From the cell containing the given text, extract its center point as (X, Y) coordinate. 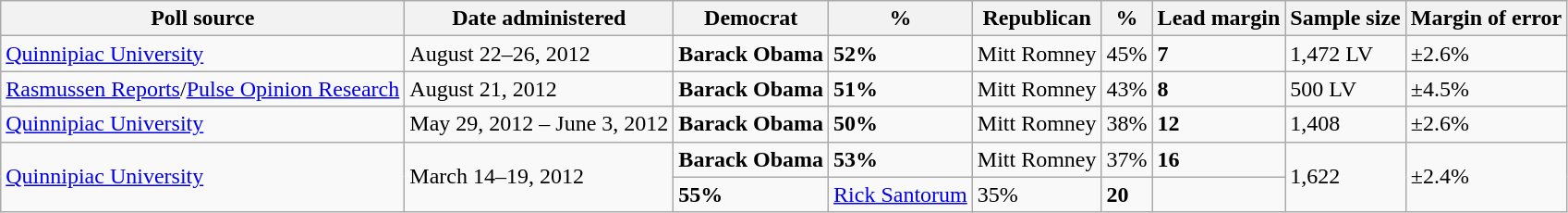
1,472 LV (1345, 54)
12 (1219, 124)
53% (901, 159)
16 (1219, 159)
1,408 (1345, 124)
Republican (1037, 19)
Democrat (751, 19)
Rick Santorum (901, 194)
43% (1127, 89)
20 (1127, 194)
±4.5% (1486, 89)
35% (1037, 194)
Rasmussen Reports/Pulse Opinion Research (203, 89)
Poll source (203, 19)
37% (1127, 159)
Date administered (540, 19)
May 29, 2012 – June 3, 2012 (540, 124)
45% (1127, 54)
±2.4% (1486, 177)
August 21, 2012 (540, 89)
August 22–26, 2012 (540, 54)
1,622 (1345, 177)
38% (1127, 124)
Lead margin (1219, 19)
March 14–19, 2012 (540, 177)
55% (751, 194)
52% (901, 54)
Sample size (1345, 19)
50% (901, 124)
51% (901, 89)
Margin of error (1486, 19)
8 (1219, 89)
7 (1219, 54)
500 LV (1345, 89)
